Pinpoint the cell where the given text exists, returning its (X, Y) midpoint coordinate. 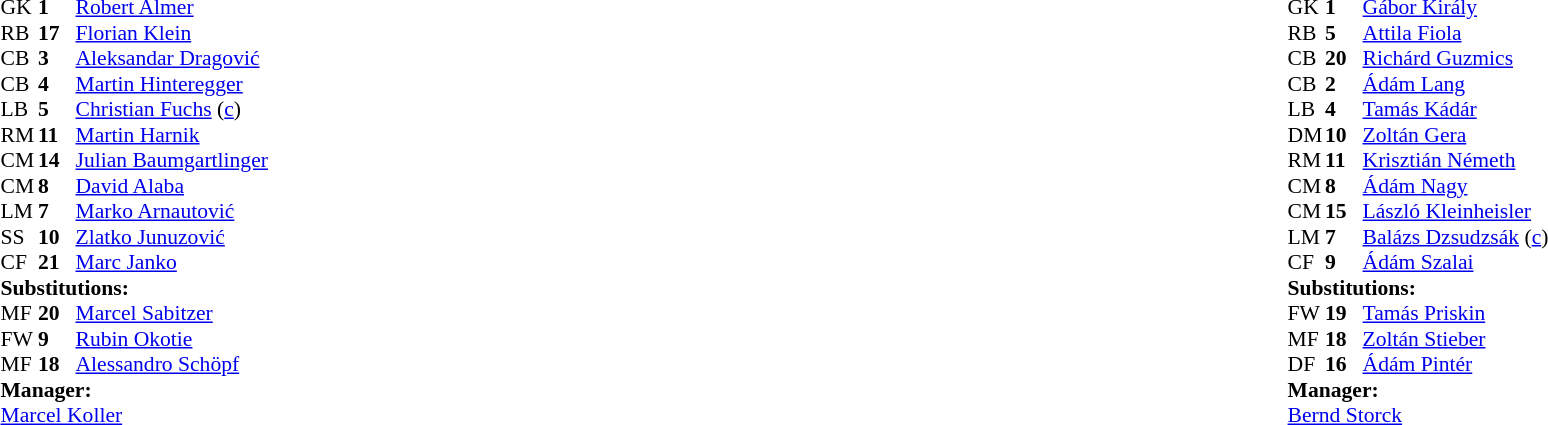
Marc Janko (172, 263)
Substitutions: (134, 288)
Manager: (134, 390)
Florian Klein (172, 33)
16 (1344, 365)
21 (57, 263)
DF (1307, 365)
Zlatko Junuzović (172, 237)
Marko Arnautović (172, 211)
Rubin Okotie (172, 339)
Julian Baumgartlinger (172, 161)
14 (57, 161)
David Alaba (172, 186)
17 (57, 33)
Martin Harnik (172, 135)
3 (57, 59)
Alessandro Schöpf (172, 365)
Christian Fuchs (c) (172, 109)
2 (1344, 84)
Aleksandar Dragović (172, 59)
Martin Hinteregger (172, 84)
19 (1344, 313)
Marcel Sabitzer (172, 313)
DM (1307, 135)
15 (1344, 211)
SS (19, 237)
